Capture the cell that displays the provided text and extract its [X, Y] central coordinate. 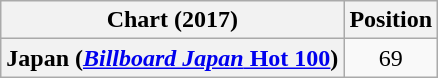
Position [391, 20]
Japan (Billboard Japan Hot 100) [172, 58]
Chart (2017) [172, 20]
69 [391, 58]
